Locate the cell with the specified text and output its (X, Y) center coordinate. 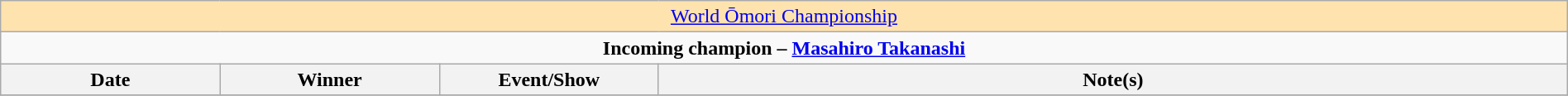
Winner (329, 79)
World Ōmori Championship (784, 17)
Event/Show (549, 79)
Date (111, 79)
Note(s) (1113, 79)
Incoming champion – Masahiro Takanashi (784, 48)
